Pinpoint the cell where the given text exists, returning its [X, Y] midpoint coordinate. 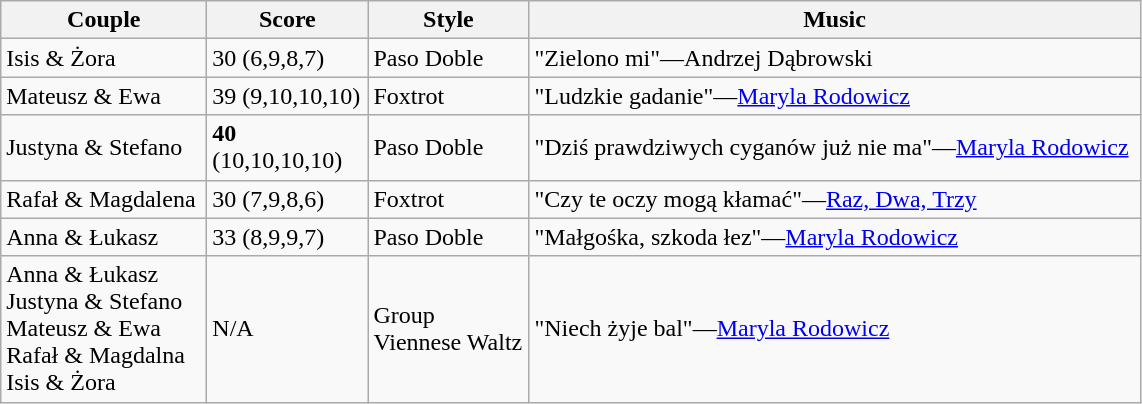
30 (7,9,8,6) [288, 199]
Anna & Łukasz Justyna & Stefano Mateusz & Ewa Rafał & Magdalna Isis & Żora [104, 329]
"Niech żyje bal"—Maryla Rodowicz [834, 329]
Score [288, 20]
"Małgośka, szkoda łez"—Maryla Rodowicz [834, 237]
Mateusz & Ewa [104, 96]
Isis & Żora [104, 58]
Style [448, 20]
40 (10,10,10,10) [288, 148]
"Dziś prawdziwych cyganów już nie ma"—Maryla Rodowicz [834, 148]
"Zielono mi"—Andrzej Dąbrowski [834, 58]
33 (8,9,9,7) [288, 237]
Justyna & Stefano [104, 148]
Anna & Łukasz [104, 237]
Group Viennese Waltz [448, 329]
Couple [104, 20]
"Czy te oczy mogą kłamać"—Raz, Dwa, Trzy [834, 199]
Rafał & Magdalena [104, 199]
Music [834, 20]
30 (6,9,8,7) [288, 58]
"Ludzkie gadanie"—Maryla Rodowicz [834, 96]
39 (9,10,10,10) [288, 96]
N/A [288, 329]
